Pinpoint the cell where the given text exists, returning its [X, Y] midpoint coordinate. 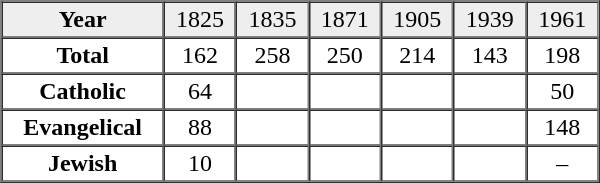
214 [417, 56]
10 [200, 164]
258 [272, 56]
64 [200, 92]
Evangelical [83, 128]
1835 [272, 20]
1825 [200, 20]
198 [562, 56]
88 [200, 128]
– [562, 164]
250 [345, 56]
Total [83, 56]
148 [562, 128]
1939 [490, 20]
1905 [417, 20]
162 [200, 56]
Catholic [83, 92]
50 [562, 92]
Year [83, 20]
143 [490, 56]
1961 [562, 20]
Jewish [83, 164]
1871 [345, 20]
